Provide the [x, y] coordinate of the cell's center where the given text is located.  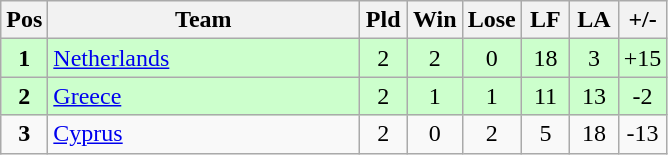
Cyprus [204, 134]
-13 [642, 134]
LA [594, 20]
Pos [24, 20]
Netherlands [204, 58]
Team [204, 20]
11 [546, 96]
5 [546, 134]
Pld [384, 20]
Lose [492, 20]
Win [434, 20]
+/- [642, 20]
LF [546, 20]
Greece [204, 96]
+15 [642, 58]
-2 [642, 96]
13 [594, 96]
